Pinpoint the cell where the given text exists, returning its [X, Y] midpoint coordinate. 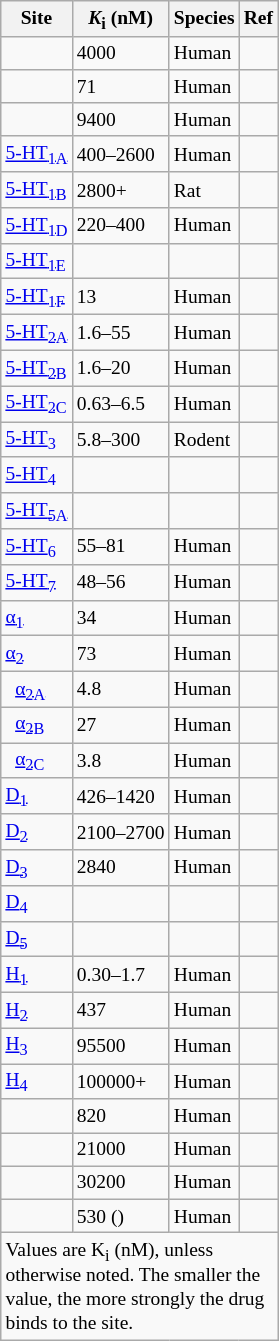
D1 [36, 796]
30200 [120, 1182]
α2 [36, 654]
5-HT4 [36, 475]
27 [120, 725]
55–81 [120, 547]
Ki (nM) [120, 19]
5-HT1A [36, 154]
D2 [36, 832]
95500 [120, 1046]
437 [120, 1010]
3.8 [120, 761]
H4 [36, 1082]
Values are Ki (nM), unless otherwise noted. The smaller the value, the more strongly the drug binds to the site. [140, 1287]
Ref [258, 19]
5-HT1F [36, 297]
530 () [120, 1216]
0.30–1.7 [120, 975]
5-HT1E [36, 261]
H2 [36, 1010]
5-HT6 [36, 547]
Rodent [204, 440]
21000 [120, 1150]
5-HT7 [36, 582]
73 [120, 654]
α2B [36, 725]
2840 [120, 868]
D5 [36, 939]
34 [120, 618]
9400 [120, 120]
Species [204, 19]
H1 [36, 975]
5-HT3 [36, 440]
220–400 [120, 226]
α2C [36, 761]
5-HT2C [36, 404]
5-HT2B [36, 368]
2800+ [120, 190]
D3 [36, 868]
α1 [36, 618]
5-HT1B [36, 190]
13 [120, 297]
400–2600 [120, 154]
71 [120, 86]
D4 [36, 903]
1.6–20 [120, 368]
426–1420 [120, 796]
Site [36, 19]
H3 [36, 1046]
5-HT1D [36, 226]
5-HT2A [36, 333]
4.8 [120, 689]
820 [120, 1116]
4000 [120, 52]
100000+ [120, 1082]
1.6–55 [120, 333]
Rat [204, 190]
0.63–6.5 [120, 404]
α2A [36, 689]
5-HT5A [36, 511]
48–56 [120, 582]
2100–2700 [120, 832]
5.8–300 [120, 440]
